Extract the (x, y) coordinate from the center of the cell holding the provided text.  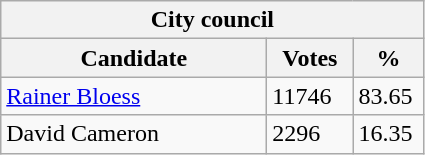
Candidate (134, 58)
16.35 (388, 134)
% (388, 58)
David Cameron (134, 134)
2296 (310, 134)
Rainer Bloess (134, 96)
83.65 (388, 96)
City council (212, 20)
Votes (310, 58)
11746 (310, 96)
